Output the [X, Y] coordinate of the center of the cell containing the given text.  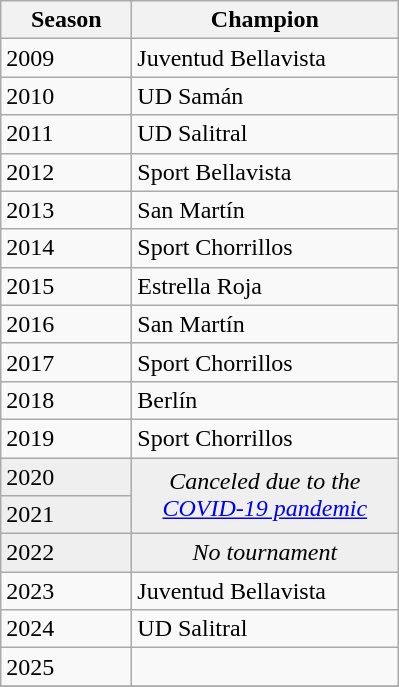
2025 [66, 667]
2018 [66, 400]
2021 [66, 515]
2017 [66, 362]
Sport Bellavista [265, 172]
No tournament [265, 553]
Season [66, 20]
2010 [66, 96]
2019 [66, 438]
2015 [66, 286]
2020 [66, 477]
2014 [66, 248]
2024 [66, 629]
Champion [265, 20]
2012 [66, 172]
Canceled due to the COVID-19 pandemic [265, 496]
Berlín [265, 400]
2022 [66, 553]
2016 [66, 324]
2009 [66, 58]
2023 [66, 591]
UD Samán [265, 96]
2011 [66, 134]
2013 [66, 210]
Estrella Roja [265, 286]
